Extract the (x, y) coordinate from the center of the cell holding the provided text.  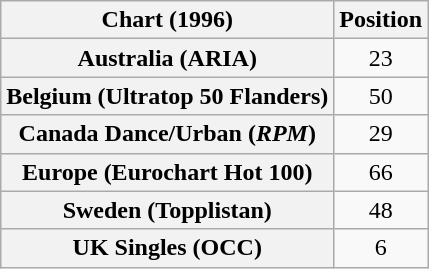
UK Singles (OCC) (168, 248)
23 (381, 58)
Sweden (Topplistan) (168, 210)
Canada Dance/Urban (RPM) (168, 134)
Position (381, 20)
48 (381, 210)
66 (381, 172)
29 (381, 134)
Chart (1996) (168, 20)
50 (381, 96)
Belgium (Ultratop 50 Flanders) (168, 96)
6 (381, 248)
Australia (ARIA) (168, 58)
Europe (Eurochart Hot 100) (168, 172)
